Locate the cell with the specified text and output its [X, Y] center coordinate. 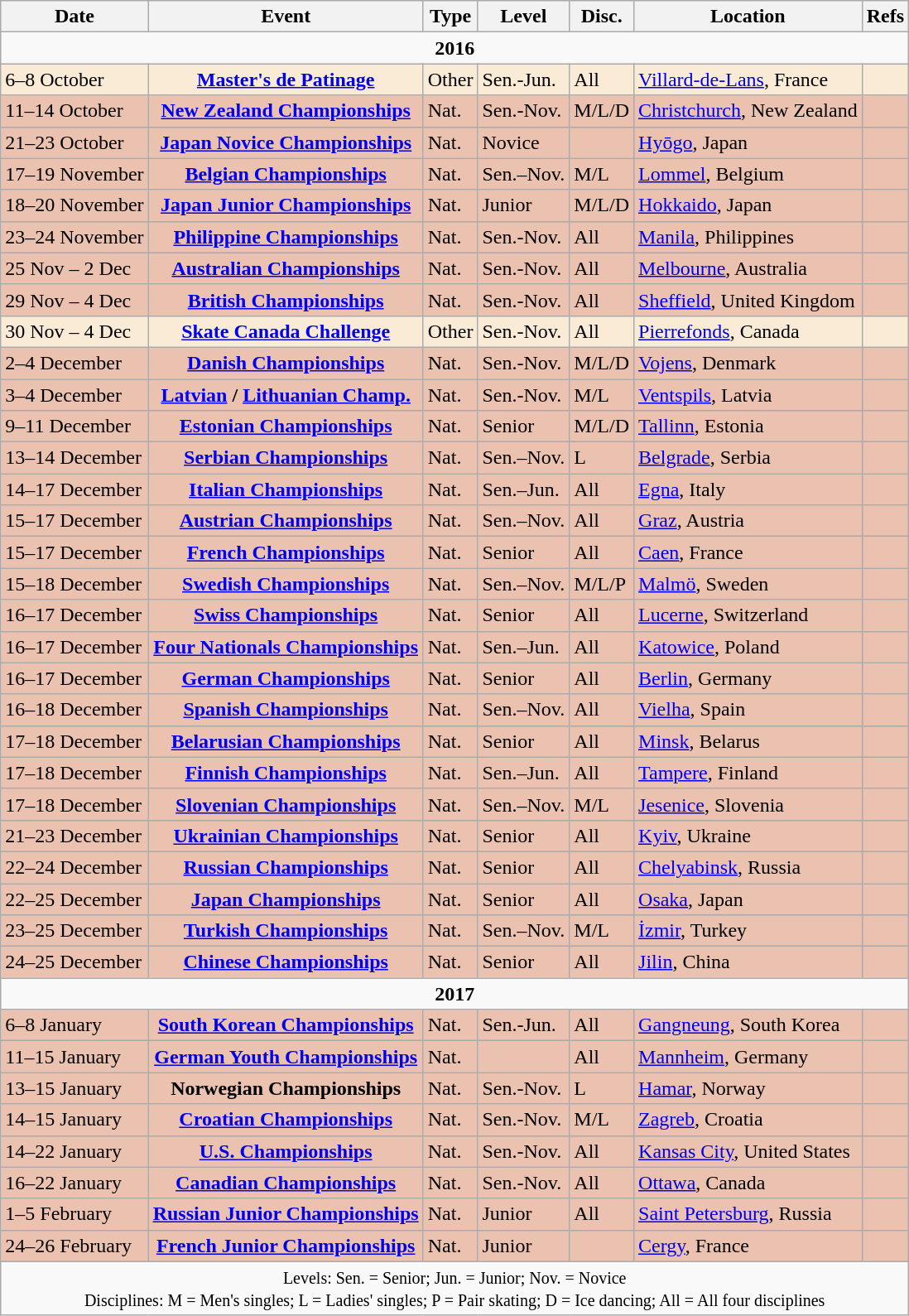
Croatian Championships [286, 1120]
Lucerne, Switzerland [748, 615]
25 Nov – 2 Dec [75, 268]
14–17 December [75, 489]
Graz, Austria [748, 521]
9–11 December [75, 427]
Chinese Championships [286, 962]
Berlin, Germany [748, 678]
Zagreb, Croatia [748, 1120]
18–20 November [75, 205]
13–14 December [75, 458]
Four Nationals Championships [286, 647]
Belgian Championships [286, 174]
Katowice, Poland [748, 647]
Villard-de-Lans, France [748, 80]
3–4 December [75, 395]
Kansas City, United States [748, 1151]
Swedish Championships [286, 584]
Date [75, 17]
Osaka, Japan [748, 899]
Tampere, Finland [748, 773]
Sheffield, United Kingdom [748, 300]
Lommel, Belgium [748, 174]
Slovenian Championships [286, 804]
Jesenice, Slovenia [748, 804]
Manila, Philippines [748, 237]
Location [748, 17]
11–15 January [75, 1057]
2–4 December [75, 363]
Finnish Championships [286, 773]
Vielha, Spain [748, 710]
21–23 December [75, 836]
Japan Championships [286, 899]
1–5 February [75, 1214]
16–18 December [75, 710]
Spanish Championships [286, 710]
French Junior Championships [286, 1246]
14–22 January [75, 1151]
Vojens, Denmark [748, 363]
Danish Championships [286, 363]
German Championships [286, 678]
15–18 December [75, 584]
Event [286, 17]
6–8 October [75, 80]
Estonian Championships [286, 427]
2017 [455, 994]
Christchurch, New Zealand [748, 111]
Hokkaido, Japan [748, 205]
Ottawa, Canada [748, 1183]
Malmö, Sweden [748, 584]
Skate Canada Challenge [286, 331]
Pierrefonds, Canada [748, 331]
24–25 December [75, 962]
Gangneung, South Korea [748, 1025]
11–14 October [75, 111]
British Championships [286, 300]
Austrian Championships [286, 521]
17–19 November [75, 174]
Kyiv, Ukraine [748, 836]
24–26 February [75, 1246]
Hyōgo, Japan [748, 142]
Norwegian Championships [286, 1088]
Disc. [602, 17]
23–24 November [75, 237]
Hamar, Norway [748, 1088]
Cergy, France [748, 1246]
29 Nov – 4 Dec [75, 300]
Japan Junior Championships [286, 205]
Minsk, Belarus [748, 741]
Serbian Championships [286, 458]
Novice [523, 142]
Russian Junior Championships [286, 1214]
Canadian Championships [286, 1183]
Russian Championships [286, 867]
Australian Championships [286, 268]
Jilin, China [748, 962]
Belgrade, Serbia [748, 458]
Philippine Championships [286, 237]
U.S. Championships [286, 1151]
21–23 October [75, 142]
13–15 January [75, 1088]
Refs [885, 17]
Ventspils, Latvia [748, 395]
Tallinn, Estonia [748, 427]
Egna, Italy [748, 489]
Caen, France [748, 552]
M/L/P [602, 584]
Melbourne, Australia [748, 268]
6–8 January [75, 1025]
14–15 January [75, 1120]
2016 [455, 48]
İzmir, Turkey [748, 931]
South Korean Championships [286, 1025]
Chelyabinsk, Russia [748, 867]
22–25 December [75, 899]
Italian Championships [286, 489]
30 Nov – 4 Dec [75, 331]
Ukrainian Championships [286, 836]
Master's de Patinage [286, 80]
23–25 December [75, 931]
New Zealand Championships [286, 111]
Swiss Championships [286, 615]
Saint Petersburg, Russia [748, 1214]
Belarusian Championships [286, 741]
Turkish Championships [286, 931]
Level [523, 17]
16–22 January [75, 1183]
French Championships [286, 552]
German Youth Championships [286, 1057]
Mannheim, Germany [748, 1057]
Japan Novice Championships [286, 142]
22–24 December [75, 867]
Latvian / Lithuanian Champ. [286, 395]
Type [450, 17]
